Locate the cell with the specified text and output its (x, y) center coordinate. 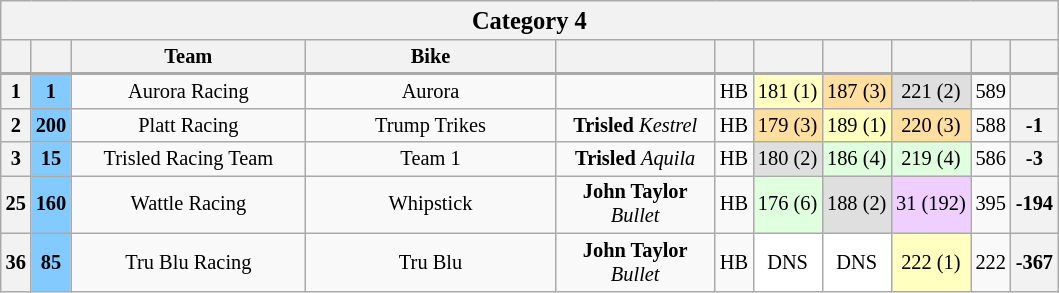
85 (51, 262)
Platt Racing (188, 125)
200 (51, 125)
Bike (431, 57)
180 (2) (788, 159)
187 (3) (856, 91)
219 (4) (930, 159)
-3 (1034, 159)
221 (2) (930, 91)
Aurora (431, 91)
36 (16, 262)
Wattle Racing (188, 204)
Whipstick (431, 204)
179 (3) (788, 125)
220 (3) (930, 125)
222 (1) (930, 262)
Trisled Kestrel (635, 125)
Tru Blu (431, 262)
15 (51, 159)
-367 (1034, 262)
Team 1 (431, 159)
589 (991, 91)
176 (6) (788, 204)
-194 (1034, 204)
586 (991, 159)
2 (16, 125)
Category 4 (530, 20)
222 (991, 262)
3 (16, 159)
160 (51, 204)
Tru Blu Racing (188, 262)
588 (991, 125)
188 (2) (856, 204)
-1 (1034, 125)
189 (1) (856, 125)
395 (991, 204)
Aurora Racing (188, 91)
Trisled Racing Team (188, 159)
Trump Trikes (431, 125)
25 (16, 204)
Team (188, 57)
Trisled Aquila (635, 159)
186 (4) (856, 159)
181 (1) (788, 91)
31 (192) (930, 204)
